Capture the cell that displays the provided text and extract its (X, Y) central coordinate. 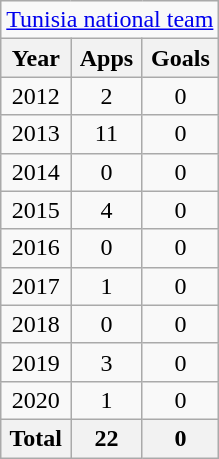
Total (36, 438)
2016 (36, 248)
4 (106, 210)
Apps (106, 58)
2018 (36, 324)
3 (106, 362)
2014 (36, 172)
2013 (36, 134)
2017 (36, 286)
2020 (36, 400)
2015 (36, 210)
Tunisia national team (110, 20)
2 (106, 96)
11 (106, 134)
2019 (36, 362)
22 (106, 438)
Goals (180, 58)
2012 (36, 96)
Year (36, 58)
